Scan for the cell matching the given text and deliver its (x, y) coordinate at center. 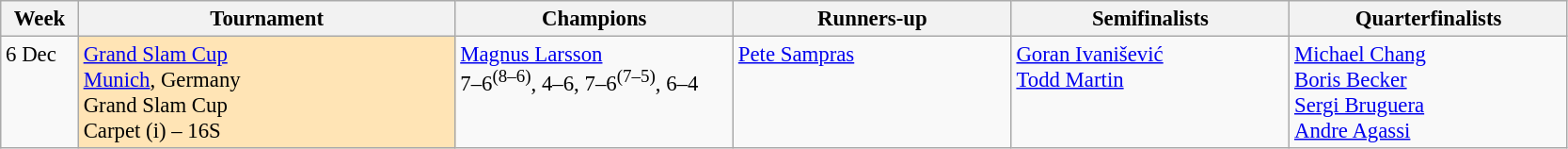
Tournament (267, 19)
Champions (594, 19)
Magnus Larsson 7–6(8–6), 4–6, 7–6(7–5), 6–4 (594, 92)
Quarterfinalists (1429, 19)
6 Dec (40, 92)
Grand Slam Cup Munich, GermanyGrand Slam CupCarpet (i) – 16S (267, 92)
Michael Chang Boris Becker Sergi Bruguera Andre Agassi (1429, 92)
Week (40, 19)
Runners-up (873, 19)
Semifinalists (1150, 19)
Goran Ivanišević Todd Martin (1150, 92)
Pete Sampras (873, 92)
